Return the (x, y) coordinate for the center point of the cell that contains the specified text.  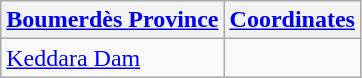
Keddara Dam (112, 58)
Coordinates (292, 20)
Boumerdès Province (112, 20)
